Search for the cell housing the specified text and yield its [X, Y] center coordinate. 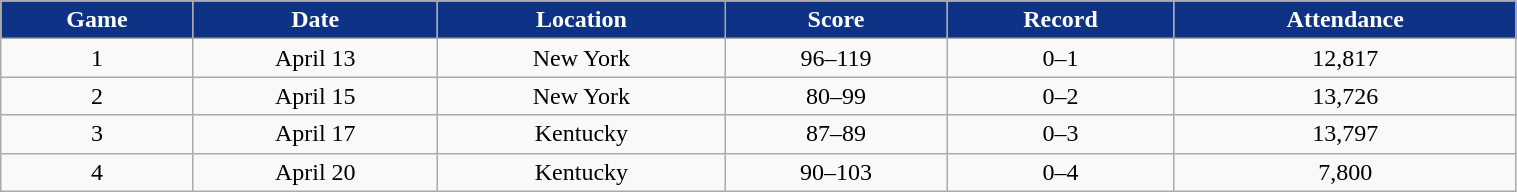
90–103 [836, 172]
April 17 [315, 134]
Date [315, 20]
Record [1061, 20]
Location [581, 20]
0–4 [1061, 172]
April 20 [315, 172]
0–2 [1061, 96]
Score [836, 20]
87–89 [836, 134]
Game [97, 20]
13,726 [1345, 96]
7,800 [1345, 172]
4 [97, 172]
96–119 [836, 58]
1 [97, 58]
0–1 [1061, 58]
Attendance [1345, 20]
2 [97, 96]
April 15 [315, 96]
April 13 [315, 58]
3 [97, 134]
12,817 [1345, 58]
80–99 [836, 96]
13,797 [1345, 134]
0–3 [1061, 134]
